Return the [x, y] coordinate for the center point of the cell that contains the specified text.  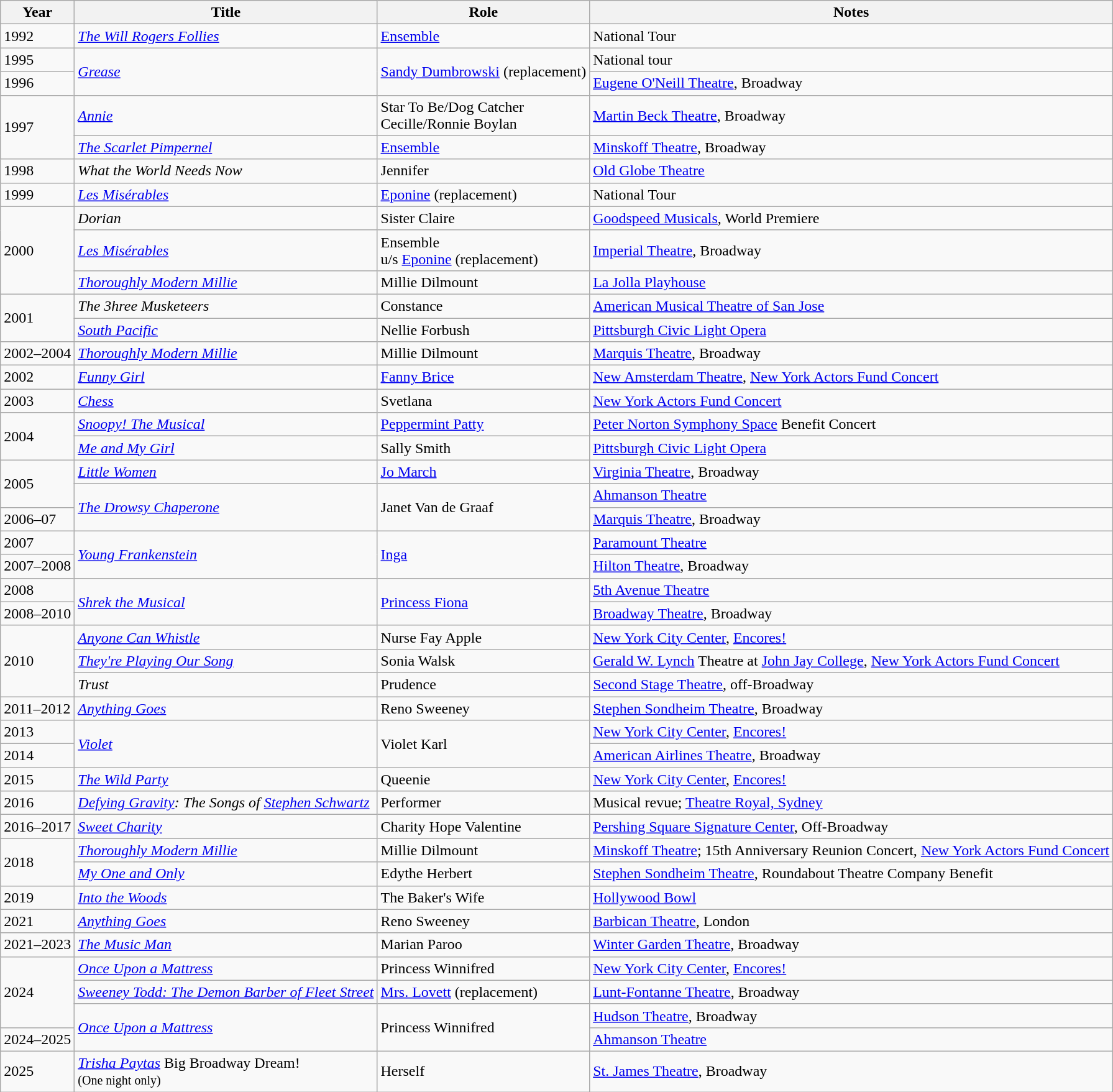
Jennifer [483, 171]
Edythe Herbert [483, 874]
Goodspeed Musicals, World Premiere [851, 218]
Charity Hope Valentine [483, 827]
2002–2004 [37, 354]
Sonia Walsk [483, 661]
2003 [37, 401]
The Baker's Wife [483, 897]
Svetlana [483, 401]
Chess [226, 401]
Dorian [226, 218]
Peter Norton Symphony Space Benefit Concert [851, 424]
2014 [37, 756]
South Pacific [226, 330]
Shrek the Musical [226, 602]
Marian Paroo [483, 945]
Old Globe Theatre [851, 171]
New York Actors Fund Concert [851, 401]
Constance [483, 306]
Violet Karl [483, 744]
2013 [37, 732]
1996 [37, 83]
Winter Garden Theatre, Broadway [851, 945]
Princess Fiona [483, 602]
The Drowsy Chaperone [226, 507]
American Airlines Theatre, Broadway [851, 756]
Imperial Theatre, Broadway [851, 250]
Trust [226, 684]
Virginia Theatre, Broadway [851, 472]
Anyone Can Whistle [226, 637]
2007 [37, 543]
2019 [37, 897]
Hollywood Bowl [851, 897]
Violet [226, 744]
2006–07 [37, 519]
The Wild Party [226, 779]
5th Avenue Theatre [851, 590]
Paramount Theatre [851, 543]
Sweeney Todd: The Demon Barber of Fleet Street [226, 992]
Title [226, 12]
Pershing Square Signature Center, Off-Broadway [851, 827]
Funny Girl [226, 377]
1999 [37, 195]
Into the Woods [226, 897]
Sally Smith [483, 448]
2024 [37, 992]
Snoopy! The Musical [226, 424]
2021–2023 [37, 945]
Sister Claire [483, 218]
The 3hree Musketeers [226, 306]
Nellie Forbush [483, 330]
Year [37, 12]
Peppermint Patty [483, 424]
Barbican Theatre, London [851, 921]
Ensembleu/s Eponine (replacement) [483, 250]
2015 [37, 779]
What the World Needs Now [226, 171]
2024–2025 [37, 1039]
Prudence [483, 684]
Lunt-Fontanne Theatre, Broadway [851, 992]
2000 [37, 250]
Eugene O'Neill Theatre, Broadway [851, 83]
Inga [483, 554]
Little Women [226, 472]
Mrs. Lovett (replacement) [483, 992]
Sandy Dumbrowski (replacement) [483, 71]
2004 [37, 436]
Performer [483, 803]
National tour [851, 60]
1998 [37, 171]
Eponine (replacement) [483, 195]
2001 [37, 318]
Stephen Sondheim Theatre, Broadway [851, 708]
Notes [851, 12]
They're Playing Our Song [226, 661]
Martin Beck Theatre, Broadway [851, 116]
2016–2017 [37, 827]
American Musical Theatre of San Jose [851, 306]
Queenie [483, 779]
Jo March [483, 472]
2016 [37, 803]
Gerald W. Lynch Theatre at John Jay College, New York Actors Fund Concert [851, 661]
Role [483, 12]
Broadway Theatre, Broadway [851, 613]
2002 [37, 377]
Young Frankenstein [226, 554]
Me and My Girl [226, 448]
Herself [483, 1071]
The Scarlet Pimpernel [226, 147]
Grease [226, 71]
Sweet Charity [226, 827]
2010 [37, 661]
Hudson Theatre, Broadway [851, 1016]
Stephen Sondheim Theatre, Roundabout Theatre Company Benefit [851, 874]
New Amsterdam Theatre, New York Actors Fund Concert [851, 377]
Hilton Theatre, Broadway [851, 566]
2007–2008 [37, 566]
Musical revue; Theatre Royal, Sydney [851, 803]
The Will Rogers Follies [226, 36]
Second Stage Theatre, off-Broadway [851, 684]
Minskoff Theatre, Broadway [851, 147]
2011–2012 [37, 708]
Janet Van de Graaf [483, 507]
Fanny Brice [483, 377]
2005 [37, 484]
Nurse Fay Apple [483, 637]
Defying Gravity: The Songs of Stephen Schwartz [226, 803]
2025 [37, 1071]
2021 [37, 921]
Annie [226, 116]
Minskoff Theatre; 15th Anniversary Reunion Concert, New York Actors Fund Concert [851, 850]
St. James Theatre, Broadway [851, 1071]
2018 [37, 862]
1992 [37, 36]
La Jolla Playhouse [851, 282]
1995 [37, 60]
Star To Be/Dog Catcher Cecille/Ronnie Boylan [483, 116]
The Music Man [226, 945]
1997 [37, 127]
2008–2010 [37, 613]
My One and Only [226, 874]
Trisha Paytas Big Broadway Dream! (One night only) [226, 1071]
2008 [37, 590]
